From the cell containing the given text, extract its center point as (X, Y) coordinate. 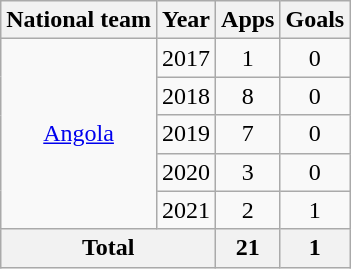
2021 (186, 210)
21 (248, 248)
2019 (186, 134)
7 (248, 134)
8 (248, 96)
2 (248, 210)
2018 (186, 96)
Angola (79, 134)
3 (248, 172)
Goals (315, 20)
National team (79, 20)
2017 (186, 58)
2020 (186, 172)
Total (108, 248)
Year (186, 20)
Apps (248, 20)
